Identify which cell holds the provided text, then report its [x, y] central coordinate. 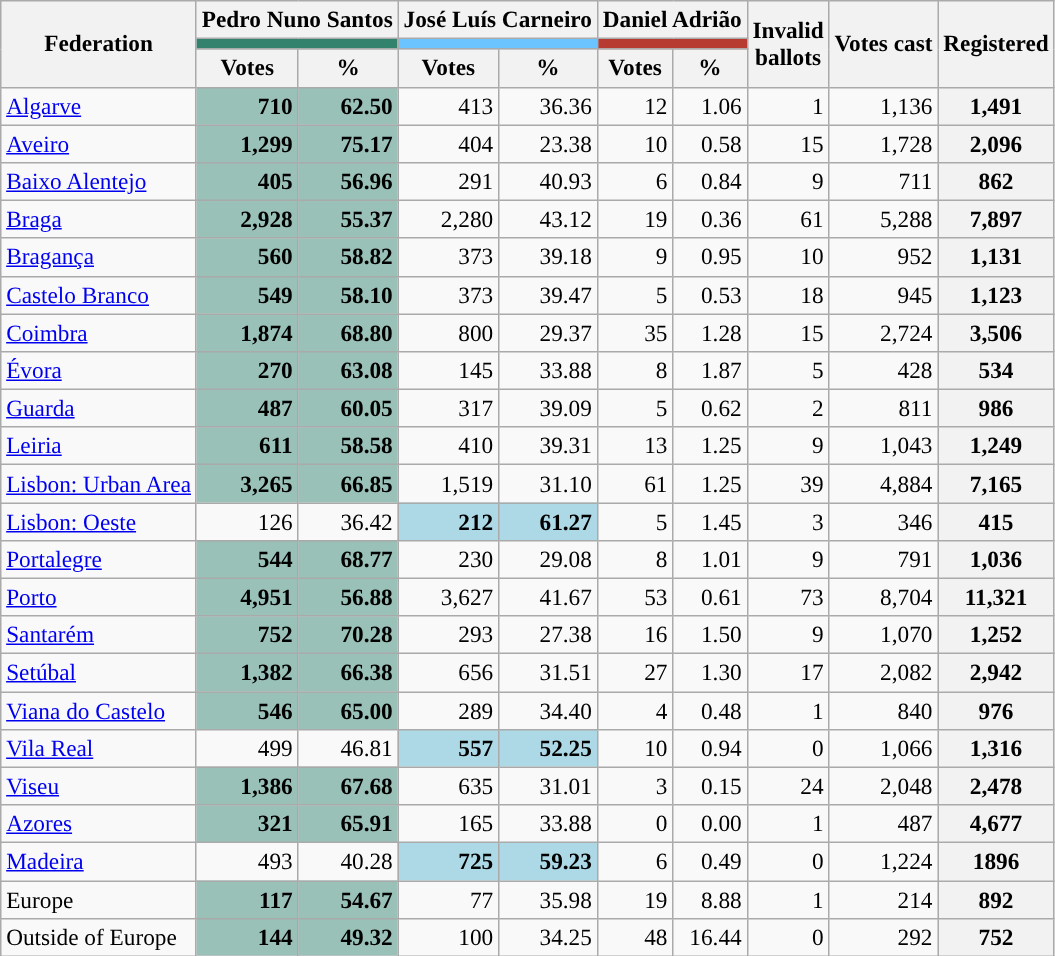
0.94 [710, 748]
2,478 [996, 786]
404 [448, 143]
0.62 [710, 408]
Coimbra [99, 332]
557 [448, 748]
1,036 [996, 559]
291 [448, 181]
Registered [996, 43]
145 [448, 370]
Azores [99, 823]
Castelo Branco [99, 295]
2,280 [448, 219]
0.53 [710, 295]
67.68 [348, 786]
Lisbon: Urban Area [99, 483]
29.08 [548, 559]
212 [448, 521]
68.80 [348, 332]
39.09 [548, 408]
126 [247, 521]
800 [448, 332]
16.44 [710, 937]
1,316 [996, 748]
1.30 [710, 672]
428 [884, 370]
29.37 [548, 332]
4 [635, 710]
2,048 [884, 786]
0.48 [710, 710]
63.08 [348, 370]
24 [788, 786]
36.42 [348, 521]
317 [448, 408]
39 [788, 483]
Viseu [99, 786]
31.51 [548, 672]
725 [448, 861]
560 [247, 257]
77 [448, 899]
Algarve [99, 106]
270 [247, 370]
11,321 [996, 597]
Vila Real [99, 748]
58.82 [348, 257]
791 [884, 559]
1.28 [710, 332]
1,249 [996, 446]
321 [247, 823]
1,066 [884, 748]
34.40 [548, 710]
1,386 [247, 786]
61.27 [548, 521]
Lisbon: Oeste [99, 521]
Federation [99, 43]
165 [448, 823]
65.91 [348, 823]
8,704 [884, 597]
Aveiro [99, 143]
4,884 [884, 483]
7,165 [996, 483]
12 [635, 106]
1,070 [884, 635]
710 [247, 106]
48 [635, 937]
534 [996, 370]
611 [247, 446]
Braga [99, 219]
60.05 [348, 408]
Bragança [99, 257]
1896 [996, 861]
Europe [99, 899]
1.45 [710, 521]
35.98 [548, 899]
4,677 [996, 823]
230 [448, 559]
Viana do Castelo [99, 710]
144 [247, 937]
3,627 [448, 597]
3,265 [247, 483]
292 [884, 937]
811 [884, 408]
53 [635, 597]
27.38 [548, 635]
Daniel Adrião [672, 19]
16 [635, 635]
1,224 [884, 861]
46.81 [348, 748]
35 [635, 332]
23.38 [548, 143]
55.37 [348, 219]
892 [996, 899]
410 [448, 446]
52.25 [548, 748]
73 [788, 597]
100 [448, 937]
65.00 [348, 710]
1,491 [996, 106]
413 [448, 106]
289 [448, 710]
Porto [99, 597]
34.25 [548, 937]
41.67 [548, 597]
Outside of Europe [99, 937]
13 [635, 446]
8.88 [710, 899]
5,288 [884, 219]
1,252 [996, 635]
293 [448, 635]
56.96 [348, 181]
17 [788, 672]
1,874 [247, 332]
1,131 [996, 257]
2,928 [247, 219]
75.17 [348, 143]
1,299 [247, 143]
Votes cast [884, 43]
840 [884, 710]
0.61 [710, 597]
986 [996, 408]
Baixo Alentejo [99, 181]
2,082 [884, 672]
66.85 [348, 483]
54.67 [348, 899]
Setúbal [99, 672]
7,897 [996, 219]
1.87 [710, 370]
415 [996, 521]
4,951 [247, 597]
0.49 [710, 861]
66.38 [348, 672]
40.28 [348, 861]
Santarém [99, 635]
1,519 [448, 483]
3,506 [996, 332]
68.77 [348, 559]
2 [788, 408]
1,136 [884, 106]
39.47 [548, 295]
2,096 [996, 143]
36.36 [548, 106]
549 [247, 295]
635 [448, 786]
27 [635, 672]
31.10 [548, 483]
18 [788, 295]
499 [247, 748]
405 [247, 181]
1,382 [247, 672]
0.00 [710, 823]
Évora [99, 370]
1,043 [884, 446]
Pedro Nuno Santos [297, 19]
1.06 [710, 106]
49.32 [348, 937]
0.84 [710, 181]
0.36 [710, 219]
70.28 [348, 635]
31.01 [548, 786]
José Luís Carneiro [498, 19]
656 [448, 672]
58.10 [348, 295]
39.31 [548, 446]
1.50 [710, 635]
2,724 [884, 332]
Madeira [99, 861]
945 [884, 295]
1.01 [710, 559]
544 [247, 559]
39.18 [548, 257]
Leiria [99, 446]
346 [884, 521]
40.93 [548, 181]
56.88 [348, 597]
214 [884, 899]
Guarda [99, 408]
1,728 [884, 143]
0.95 [710, 257]
1,123 [996, 295]
58.58 [348, 446]
952 [884, 257]
546 [247, 710]
Invalidballots [788, 43]
43.12 [548, 219]
2,942 [996, 672]
117 [247, 899]
711 [884, 181]
493 [247, 861]
Portalegre [99, 559]
62.50 [348, 106]
59.23 [548, 861]
862 [996, 181]
0.15 [710, 786]
976 [996, 710]
0.58 [710, 143]
